From the cell containing the given text, extract its center point as (x, y) coordinate. 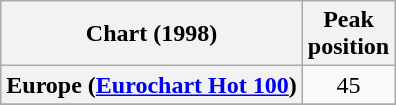
Peakposition (348, 34)
Europe (Eurochart Hot 100) (152, 85)
Chart (1998) (152, 34)
45 (348, 85)
